From the cell containing the given text, extract its center point as (x, y) coordinate. 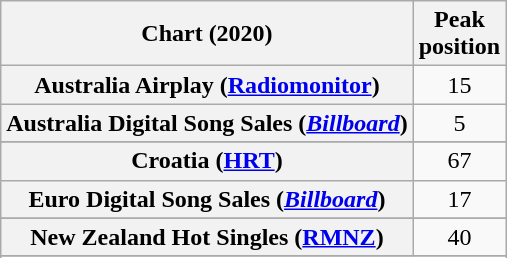
17 (459, 199)
New Zealand Hot Singles (RMNZ) (207, 237)
Euro Digital Song Sales (Billboard) (207, 199)
67 (459, 161)
Peakposition (459, 34)
Chart (2020) (207, 34)
Australia Digital Song Sales (Billboard) (207, 123)
Australia Airplay (Radiomonitor) (207, 85)
15 (459, 85)
40 (459, 237)
5 (459, 123)
Croatia (HRT) (207, 161)
